Scan for the cell matching the given text and deliver its [X, Y] coordinate at center. 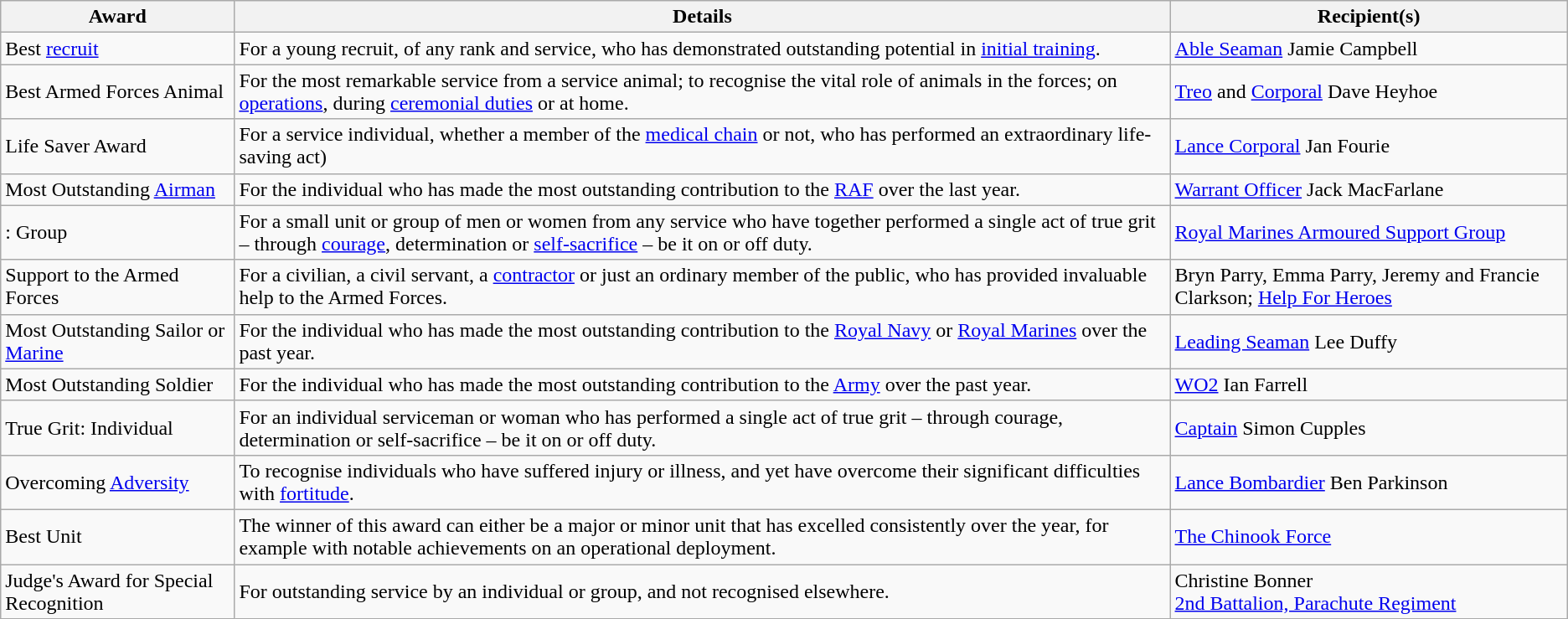
Award [117, 17]
Best Unit [117, 536]
True Grit: Individual [117, 427]
For a young recruit, of any rank and service, who has demonstrated outstanding potential in initial training. [702, 49]
Able Seaman Jamie Campbell [1369, 49]
Recipient(s) [1369, 17]
For the individual who has made the most outstanding contribution to the Royal Navy or Royal Marines over the past year. [702, 342]
Christine Bonner2nd Battalion, Parachute Regiment [1369, 591]
Bryn Parry, Emma Parry, Jeremy and Francie Clarkson; Help For Heroes [1369, 286]
For outstanding service by an individual or group, and not recognised elsewhere. [702, 591]
Most Outstanding Soldier [117, 384]
For the individual who has made the most outstanding contribution to the RAF over the last year. [702, 189]
Treo and Corporal Dave Heyhoe [1369, 92]
Lance Corporal Jan Fourie [1369, 146]
To recognise individuals who have suffered injury or illness, and yet have overcome their significant difficulties with fortitude. [702, 482]
Life Saver Award [117, 146]
Best recruit [117, 49]
The Chinook Force [1369, 536]
Most Outstanding Sailor or Marine [117, 342]
For a civilian, a civil servant, a contractor or just an ordinary member of the public, who has provided invaluable help to the Armed Forces. [702, 286]
Leading Seaman Lee Duffy [1369, 342]
Warrant Officer Jack MacFarlane [1369, 189]
Royal Marines Armoured Support Group [1369, 233]
Most Outstanding Airman [117, 189]
Lance Bombardier Ben Parkinson [1369, 482]
WO2 Ian Farrell [1369, 384]
Judge's Award for Special Recognition [117, 591]
Support to the Armed Forces [117, 286]
Overcoming Adversity [117, 482]
For a service individual, whether a member of the medical chain or not, who has performed an extraordinary life-saving act) [702, 146]
For the individual who has made the most outstanding contribution to the Army over the past year. [702, 384]
Best Armed Forces Animal [117, 92]
: Group [117, 233]
Captain Simon Cupples [1369, 427]
Details [702, 17]
